Find where the given text appears and provide that cell's center as [X, Y] coordinate. 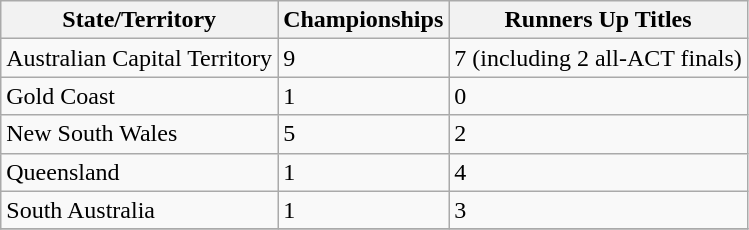
4 [598, 172]
3 [598, 210]
Gold Coast [140, 96]
Runners Up Titles [598, 20]
5 [364, 134]
Australian Capital Territory [140, 58]
0 [598, 96]
2 [598, 134]
South Australia [140, 210]
7 (including 2 all-ACT finals) [598, 58]
Championships [364, 20]
Queensland [140, 172]
State/Territory [140, 20]
New South Wales [140, 134]
9 [364, 58]
